Extract the (x, y) coordinate from the center of the cell holding the provided text.  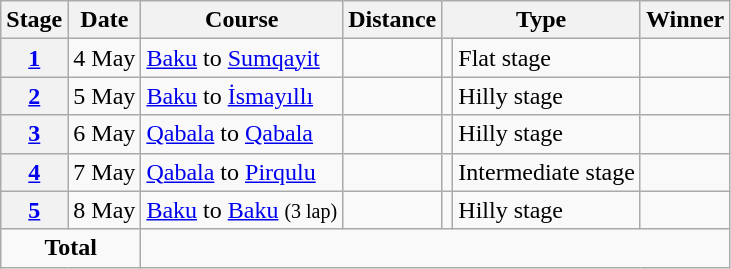
Winner (684, 20)
Flat stage (547, 58)
5 (34, 210)
Distance (392, 20)
7 May (104, 172)
3 (34, 134)
1 (34, 58)
Baku to İsmayıllı (242, 96)
4 May (104, 58)
Type (542, 20)
2 (34, 96)
Total (71, 248)
Intermediate stage (547, 172)
Date (104, 20)
6 May (104, 134)
8 May (104, 210)
Course (242, 20)
5 May (104, 96)
4 (34, 172)
Stage (34, 20)
Baku to Baku (3 lap) (242, 210)
Qabala to Pirqulu (242, 172)
Baku to Sumqayit (242, 58)
Qabala to Qabala (242, 134)
